Determine the (X, Y) coordinate at the center of the cell enclosing the given text.  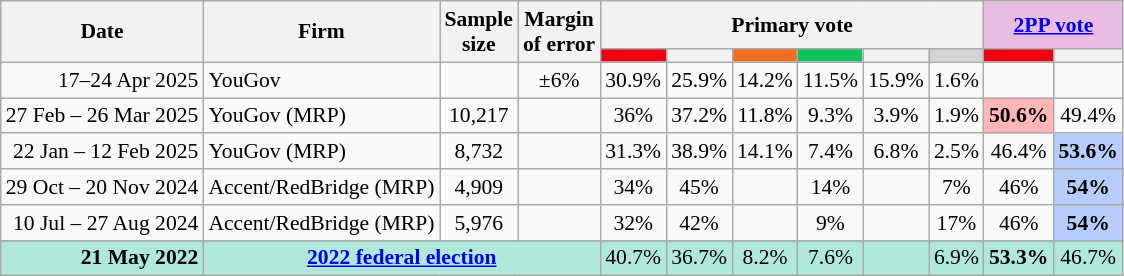
53.6% (1088, 152)
9.3% (830, 116)
3.9% (896, 116)
49.4% (1088, 116)
9% (830, 223)
32% (633, 223)
Primary vote (792, 25)
25.9% (699, 80)
21 May 2022 (102, 258)
5,976 (479, 223)
6.9% (956, 258)
±6% (559, 80)
8.2% (765, 258)
YouGov (321, 80)
36.7% (699, 258)
38.9% (699, 152)
22 Jan – 12 Feb 2025 (102, 152)
53.3% (1018, 258)
14% (830, 187)
6.8% (896, 152)
46.7% (1088, 258)
10,217 (479, 116)
11.8% (765, 116)
Marginof error (559, 32)
27 Feb – 26 Mar 2025 (102, 116)
4,909 (479, 187)
14.2% (765, 80)
31.3% (633, 152)
1.6% (956, 80)
17–24 Apr 2025 (102, 80)
34% (633, 187)
1.9% (956, 116)
17% (956, 223)
Firm (321, 32)
36% (633, 116)
50.6% (1018, 116)
37.2% (699, 116)
45% (699, 187)
14.1% (765, 152)
42% (699, 223)
2022 federal election (402, 258)
7% (956, 187)
2PP vote (1054, 25)
Samplesize (479, 32)
11.5% (830, 80)
Date (102, 32)
40.7% (633, 258)
7.4% (830, 152)
8,732 (479, 152)
30.9% (633, 80)
15.9% (896, 80)
46.4% (1018, 152)
29 Oct – 20 Nov 2024 (102, 187)
2.5% (956, 152)
7.6% (830, 258)
10 Jul – 27 Aug 2024 (102, 223)
